Provide the (X, Y) coordinate of the cell's center where the given text is located.  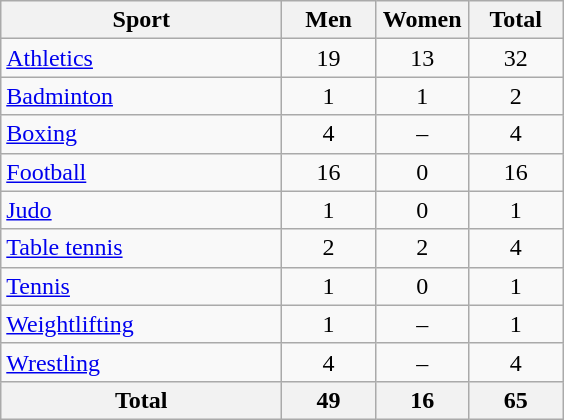
13 (422, 58)
Judo (142, 210)
19 (329, 58)
65 (516, 400)
Wrestling (142, 362)
Badminton (142, 96)
Athletics (142, 58)
32 (516, 58)
Table tennis (142, 248)
Sport (142, 20)
Boxing (142, 134)
Women (422, 20)
49 (329, 400)
Tennis (142, 286)
Weightlifting (142, 324)
Men (329, 20)
Football (142, 172)
